Return [x, y] of the center of cell containing provided text 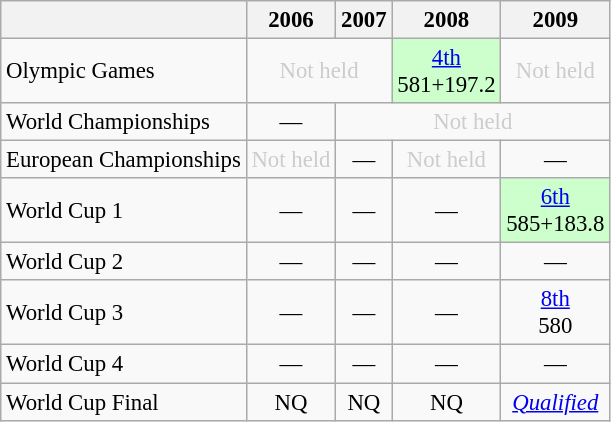
8th580 [556, 312]
World Cup 3 [124, 312]
6th585+183.8 [556, 210]
Olympic Games [124, 72]
European Championships [124, 160]
2006 [291, 20]
2008 [446, 20]
World Championships [124, 122]
World Cup 1 [124, 210]
Qualified [556, 402]
World Cup Final [124, 402]
2009 [556, 20]
World Cup 4 [124, 364]
2007 [364, 20]
4th581+197.2 [446, 72]
World Cup 2 [124, 262]
